Output the [x, y] coordinate of the center of the cell containing the given text.  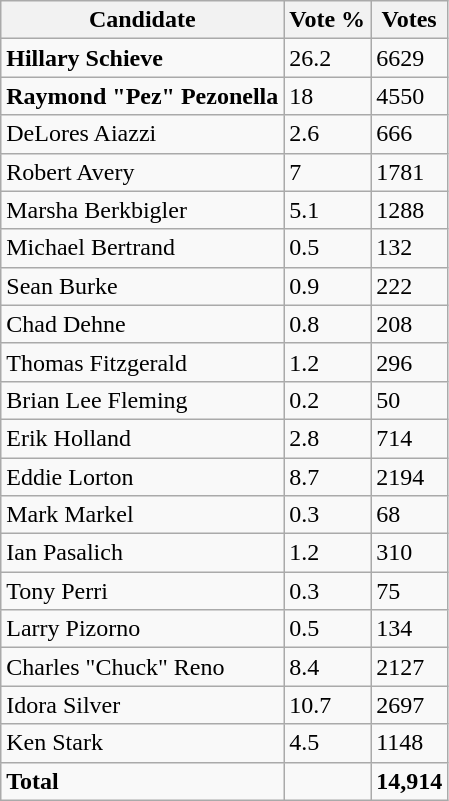
10.7 [328, 705]
5.1 [328, 210]
14,914 [410, 781]
2.8 [328, 438]
DeLores Aiazzi [142, 134]
50 [410, 400]
Tony Perri [142, 591]
Candidate [142, 20]
7 [328, 172]
Hillary Schieve [142, 58]
Sean Burke [142, 286]
132 [410, 248]
Eddie Lorton [142, 477]
Mark Markel [142, 515]
2.6 [328, 134]
0.9 [328, 286]
8.4 [328, 667]
222 [410, 286]
1148 [410, 743]
Raymond "Pez" Pezonella [142, 96]
Marsha Berkbigler [142, 210]
2194 [410, 477]
Ian Pasalich [142, 553]
8.7 [328, 477]
26.2 [328, 58]
0.8 [328, 324]
1288 [410, 210]
Votes [410, 20]
6629 [410, 58]
18 [328, 96]
4.5 [328, 743]
Brian Lee Fleming [142, 400]
1781 [410, 172]
68 [410, 515]
Larry Pizorno [142, 629]
Erik Holland [142, 438]
134 [410, 629]
75 [410, 591]
Total [142, 781]
Ken Stark [142, 743]
Robert Avery [142, 172]
666 [410, 134]
4550 [410, 96]
208 [410, 324]
714 [410, 438]
Michael Bertrand [142, 248]
Vote % [328, 20]
2697 [410, 705]
2127 [410, 667]
Charles "Chuck" Reno [142, 667]
0.2 [328, 400]
Idora Silver [142, 705]
Thomas Fitzgerald [142, 362]
296 [410, 362]
310 [410, 553]
Chad Dehne [142, 324]
